Search for the cell housing the specified text and yield its [x, y] center coordinate. 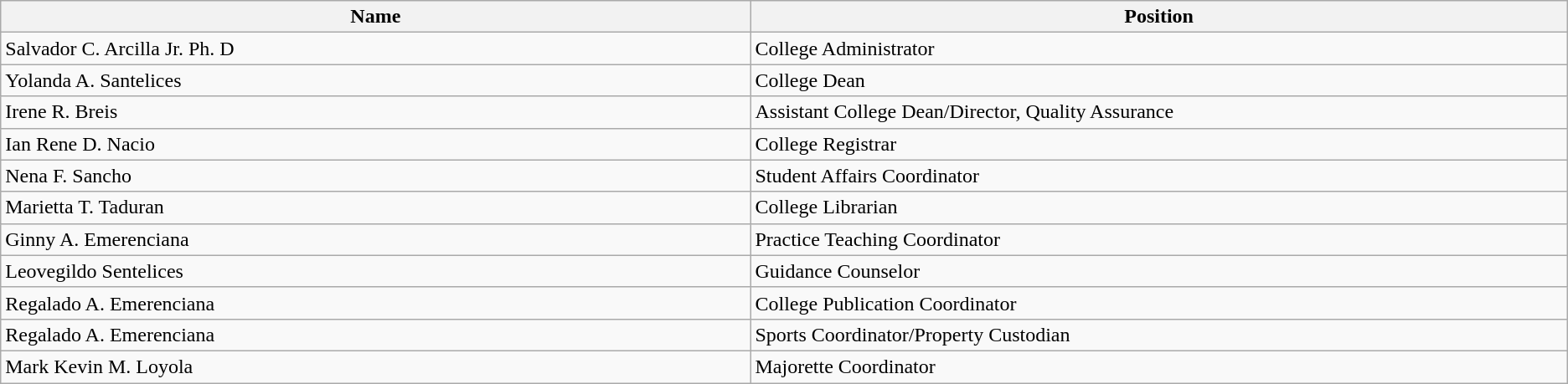
Guidance Counselor [1159, 271]
Student Affairs Coordinator [1159, 176]
College Dean [1159, 80]
Marietta T. Taduran [375, 207]
College Administrator [1159, 49]
Mark Kevin M. Loyola [375, 366]
Ginny A. Emerenciana [375, 239]
Majorette Coordinator [1159, 366]
Ian Rene D. Nacio [375, 144]
College Librarian [1159, 207]
Assistant College Dean/Director, Quality Assurance [1159, 112]
College Publication Coordinator [1159, 303]
Irene R. Breis [375, 112]
Practice Teaching Coordinator [1159, 239]
Leovegildo Sentelices [375, 271]
Salvador C. Arcilla Jr. Ph. D [375, 49]
Nena F. Sancho [375, 176]
Name [375, 17]
Position [1159, 17]
College Registrar [1159, 144]
Yolanda A. Santelices [375, 80]
Sports Coordinator/Property Custodian [1159, 335]
